Output the [x, y] coordinate of the center of the cell containing the given text.  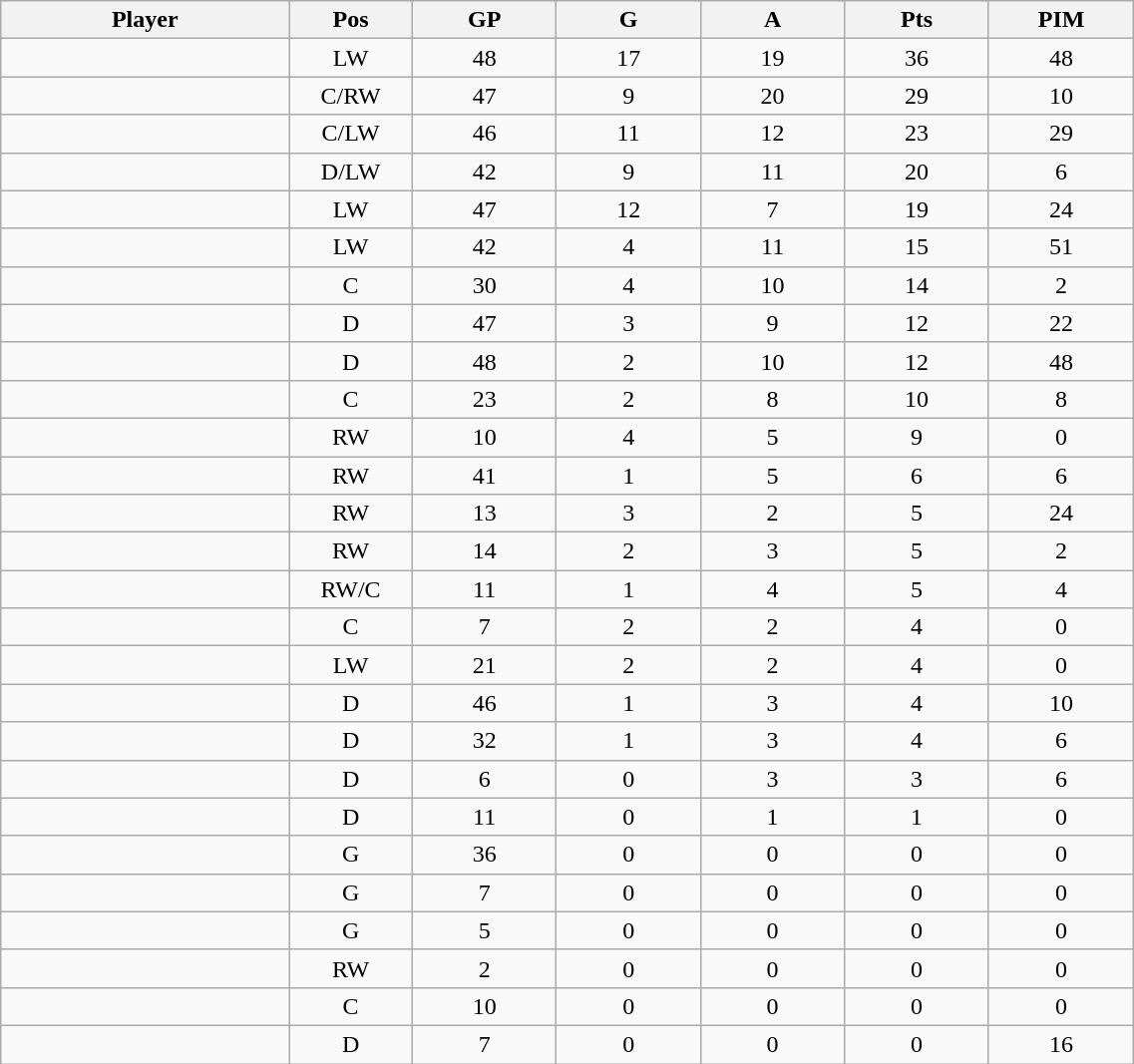
GP [484, 20]
21 [484, 665]
13 [484, 514]
C/LW [351, 134]
PIM [1061, 20]
A [772, 20]
RW/C [351, 589]
C/RW [351, 96]
Pos [351, 20]
17 [628, 58]
32 [484, 741]
Pts [917, 20]
22 [1061, 323]
Player [146, 20]
D/LW [351, 172]
16 [1061, 1044]
41 [484, 476]
30 [484, 285]
15 [917, 247]
51 [1061, 247]
